Determine the (x, y) coordinate at the center of the cell enclosing the given text.  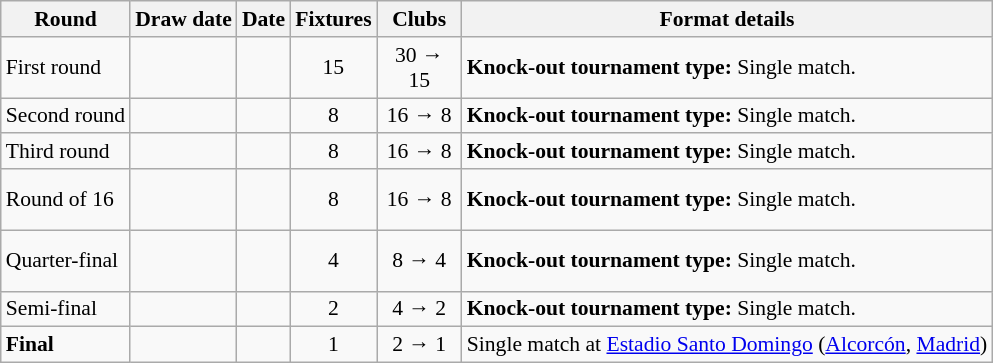
Single match at Estadio Santo Domingo (Alcorcón, Madrid) (728, 345)
Fixtures (333, 19)
Clubs (420, 19)
Semi-final (66, 309)
Round of 16 (66, 200)
1 (333, 345)
First round (66, 68)
8 → 4 (420, 260)
Quarter-final (66, 260)
Format details (728, 19)
4 (333, 260)
2 → 1 (420, 345)
Final (66, 345)
4 → 2 (420, 309)
2 (333, 309)
Date (264, 19)
Third round (66, 152)
15 (333, 68)
Second round (66, 116)
Draw date (184, 19)
Round (66, 19)
30 → 15 (420, 68)
